Return (X, Y) of the center of cell containing provided text 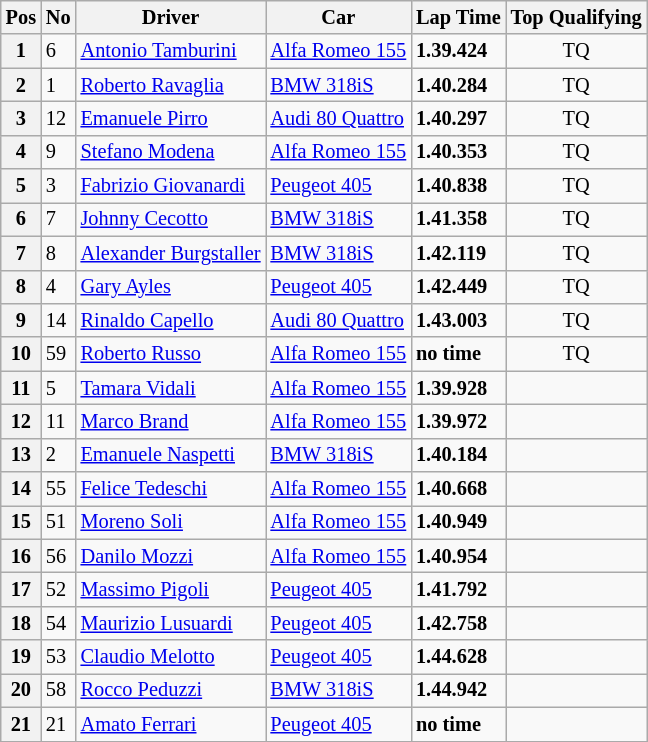
18 (21, 623)
53 (58, 657)
1.44.628 (458, 657)
Pos (21, 17)
55 (58, 489)
51 (58, 522)
15 (21, 522)
Gary Ayles (171, 287)
Emanuele Pirro (171, 118)
Lap Time (458, 17)
1.39.972 (458, 421)
Top Qualifying (576, 17)
1.40.838 (458, 186)
1.41.358 (458, 219)
59 (58, 354)
Claudio Melotto (171, 657)
1.40.954 (458, 556)
Emanuele Naspetti (171, 455)
Driver (171, 17)
1.40.184 (458, 455)
Amato Ferrari (171, 724)
Car (339, 17)
1.42.449 (458, 287)
Fabrizio Giovanardi (171, 186)
Maurizio Lusuardi (171, 623)
20 (21, 690)
1.42.119 (458, 253)
Marco Brand (171, 421)
13 (21, 455)
1.39.424 (458, 51)
1.40.297 (458, 118)
58 (58, 690)
10 (21, 354)
56 (58, 556)
1.41.792 (458, 589)
54 (58, 623)
16 (21, 556)
Alexander Burgstaller (171, 253)
No (58, 17)
Tamara Vidali (171, 388)
1.42.758 (458, 623)
17 (21, 589)
Massimo Pigoli (171, 589)
19 (21, 657)
Roberto Ravaglia (171, 85)
1.39.928 (458, 388)
52 (58, 589)
Danilo Mozzi (171, 556)
Moreno Soli (171, 522)
Roberto Russo (171, 354)
1.40.284 (458, 85)
Rocco Peduzzi (171, 690)
1.43.003 (458, 320)
1.44.942 (458, 690)
Stefano Modena (171, 152)
Johnny Cecotto (171, 219)
Felice Tedeschi (171, 489)
1.40.668 (458, 489)
1.40.353 (458, 152)
Antonio Tamburini (171, 51)
Rinaldo Capello (171, 320)
1.40.949 (458, 522)
